Capture the cell that displays the provided text and extract its (X, Y) central coordinate. 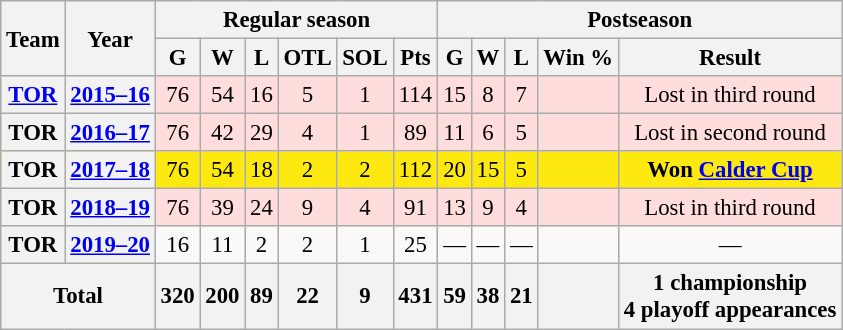
21 (522, 296)
2016–17 (110, 133)
8 (488, 95)
6 (488, 133)
Won Calder Cup (730, 170)
Total (78, 296)
38 (488, 296)
Pts (416, 58)
Regular season (296, 20)
13 (454, 208)
2017–18 (110, 170)
Year (110, 38)
29 (262, 133)
112 (416, 170)
24 (262, 208)
20 (454, 170)
Postseason (640, 20)
OTL (308, 58)
18 (262, 170)
25 (416, 245)
42 (222, 133)
431 (416, 296)
1 championship4 playoff appearances (730, 296)
SOL (365, 58)
2015–16 (110, 95)
114 (416, 95)
200 (222, 296)
39 (222, 208)
2019–20 (110, 245)
22 (308, 296)
Win % (578, 58)
Lost in second round (730, 133)
59 (454, 296)
320 (178, 296)
Team (33, 38)
7 (522, 95)
2018–19 (110, 208)
Result (730, 58)
91 (416, 208)
